Identify which cell holds the provided text, then report its [x, y] central coordinate. 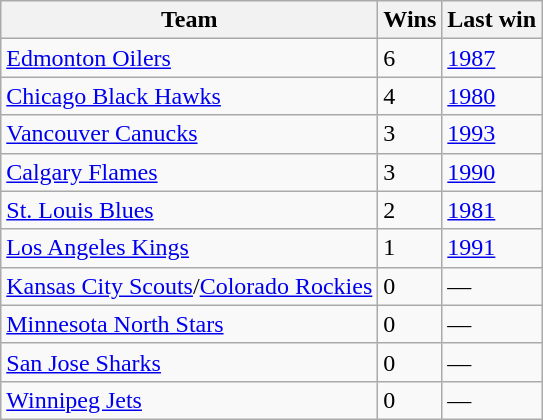
Calgary Flames [190, 172]
St. Louis Blues [190, 210]
1987 [492, 58]
Vancouver Canucks [190, 134]
Winnipeg Jets [190, 400]
Wins [410, 20]
1980 [492, 96]
4 [410, 96]
Chicago Black Hawks [190, 96]
Team [190, 20]
1981 [492, 210]
Last win [492, 20]
Edmonton Oilers [190, 58]
Kansas City Scouts/Colorado Rockies [190, 286]
Minnesota North Stars [190, 324]
1991 [492, 248]
1 [410, 248]
Los Angeles Kings [190, 248]
1990 [492, 172]
2 [410, 210]
1993 [492, 134]
San Jose Sharks [190, 362]
6 [410, 58]
